For the text-containing cell, return its midpoint in [x, y] coordinate format. 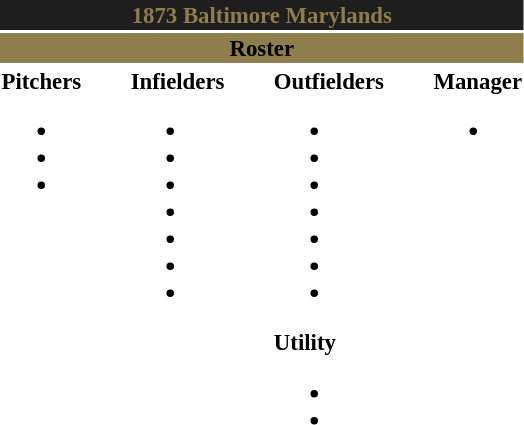
Roster [262, 48]
1873 Baltimore Marylands [262, 15]
